Find where the given text appears and provide that cell's center as [x, y] coordinate. 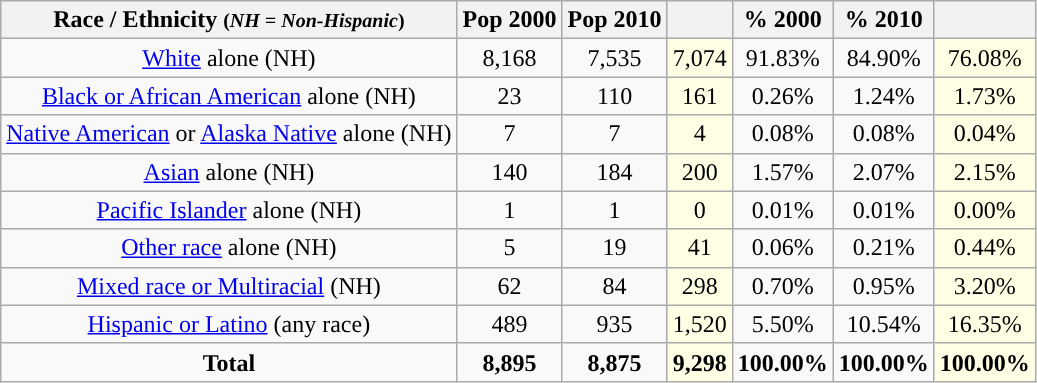
0.06% [782, 248]
200 [700, 172]
140 [510, 172]
8,895 [510, 362]
8,875 [614, 362]
935 [614, 324]
5.50% [782, 324]
1,520 [700, 324]
184 [614, 172]
0.70% [782, 286]
Asian alone (NH) [229, 172]
Total [229, 362]
0.04% [984, 134]
7,074 [700, 58]
84.90% [884, 58]
5 [510, 248]
% 2010 [884, 20]
Hispanic or Latino (any race) [229, 324]
Black or African American alone (NH) [229, 96]
8,168 [510, 58]
23 [510, 96]
7,535 [614, 58]
16.35% [984, 324]
41 [700, 248]
White alone (NH) [229, 58]
110 [614, 96]
0.95% [884, 286]
Mixed race or Multiracial (NH) [229, 286]
0.44% [984, 248]
84 [614, 286]
Native American or Alaska Native alone (NH) [229, 134]
76.08% [984, 58]
Other race alone (NH) [229, 248]
2.15% [984, 172]
Pacific Islander alone (NH) [229, 210]
Pop 2010 [614, 20]
489 [510, 324]
1.73% [984, 96]
0.21% [884, 248]
Pop 2000 [510, 20]
4 [700, 134]
10.54% [884, 324]
298 [700, 286]
1.24% [884, 96]
Race / Ethnicity (NH = Non-Hispanic) [229, 20]
9,298 [700, 362]
91.83% [782, 58]
0.26% [782, 96]
% 2000 [782, 20]
161 [700, 96]
2.07% [884, 172]
0 [700, 210]
19 [614, 248]
1.57% [782, 172]
0.00% [984, 210]
62 [510, 286]
3.20% [984, 286]
